Extract the (x, y) coordinate from the center of the cell holding the provided text.  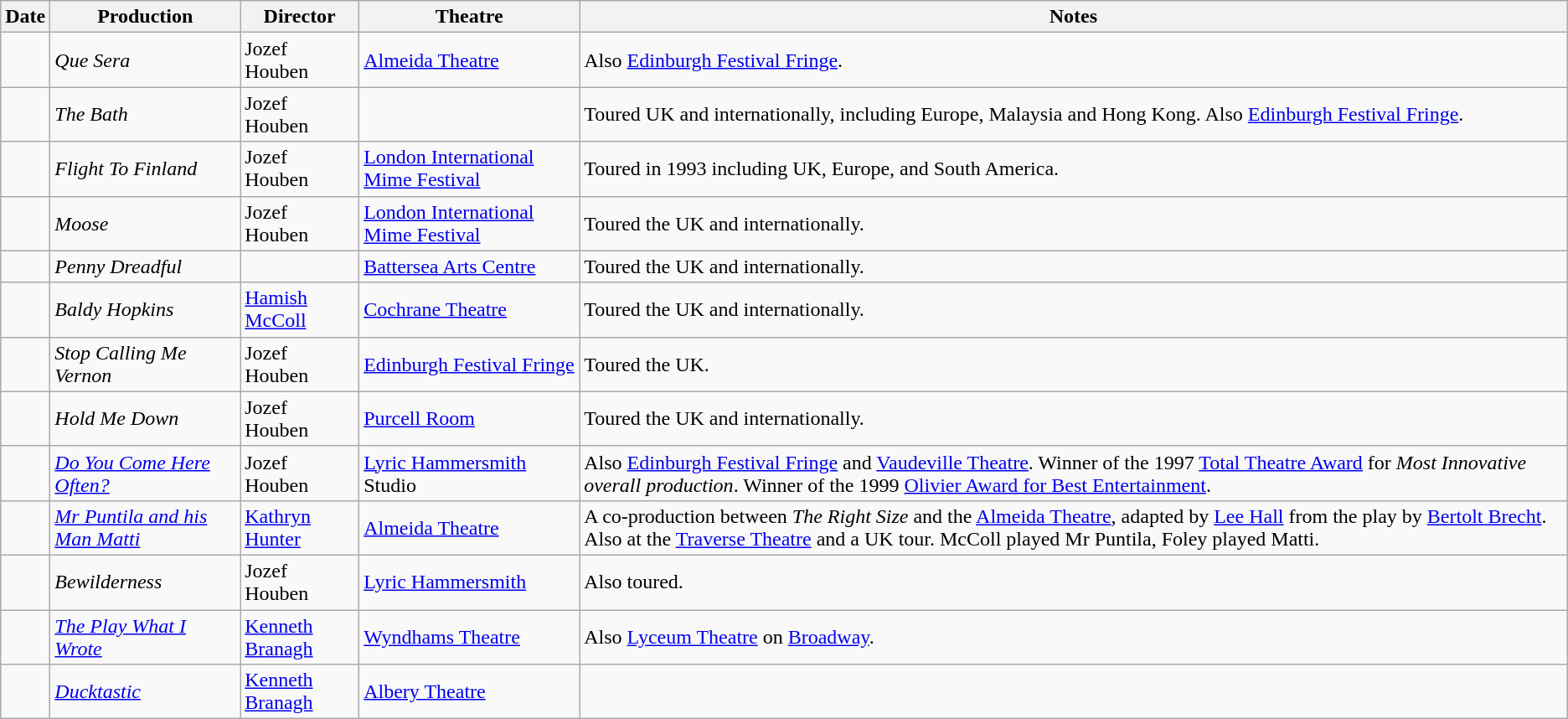
Lyric Hammersmith Studio (469, 473)
Also Lyceum Theatre on Broadway. (1074, 637)
Do You Come Here Often? (146, 473)
Flight To Finland (146, 169)
The Play What I Wrote (146, 637)
Hold Me Down (146, 419)
Stop Calling Me Vernon (146, 364)
Production (146, 17)
Battersea Arts Centre (469, 266)
Cochrane Theatre (469, 310)
Albery Theatre (469, 692)
Mr Puntila and his Man Matti (146, 528)
The Bath (146, 114)
Baldy Hopkins (146, 310)
Lyric Hammersmith (469, 582)
Also toured. (1074, 582)
Toured in 1993 including UK, Europe, and South America. (1074, 169)
Toured UK and internationally, including Europe, Malaysia and Hong Kong. Also Edinburgh Festival Fringe. (1074, 114)
Bewilderness (146, 582)
Edinburgh Festival Fringe (469, 364)
Notes (1074, 17)
Toured the UK. (1074, 364)
Also Edinburgh Festival Fringe. (1074, 60)
Wyndhams Theatre (469, 637)
Que Sera (146, 60)
Date (25, 17)
Moose (146, 223)
Penny Dreadful (146, 266)
Purcell Room (469, 419)
Director (300, 17)
Hamish McColl (300, 310)
Theatre (469, 17)
Ducktastic (146, 692)
Kathryn Hunter (300, 528)
